Capture the cell that displays the provided text and extract its (x, y) central coordinate. 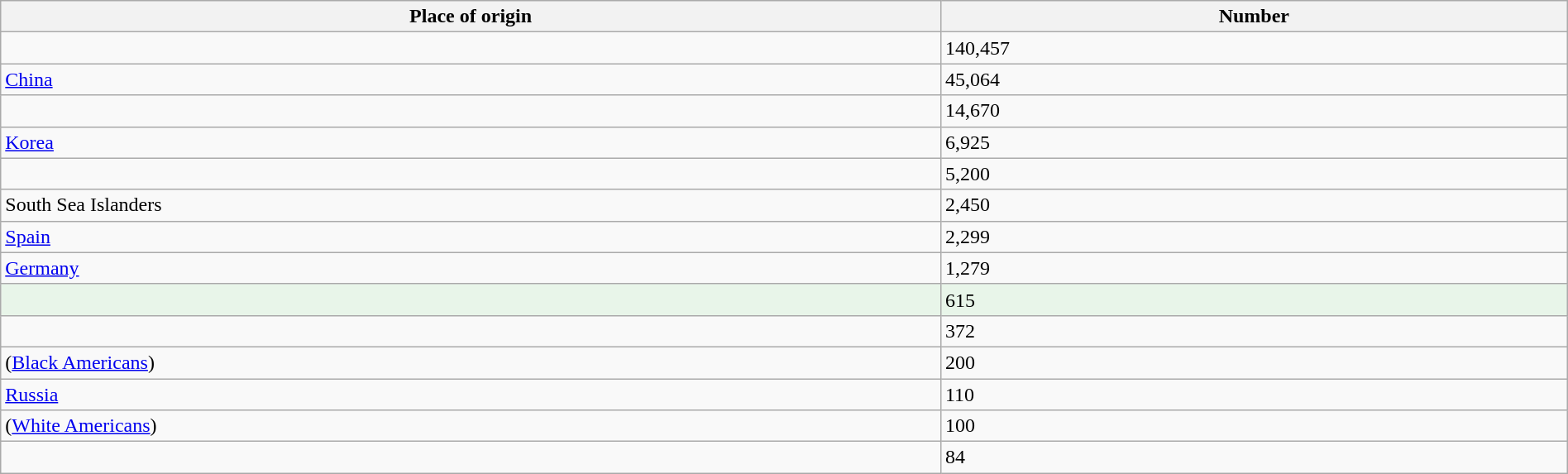
14,670 (1254, 111)
China (471, 79)
Germany (471, 268)
Number (1254, 17)
(White Americans) (471, 426)
84 (1254, 457)
(Black Americans) (471, 362)
South Sea Islanders (471, 205)
2,299 (1254, 237)
Spain (471, 237)
100 (1254, 426)
1,279 (1254, 268)
45,064 (1254, 79)
200 (1254, 362)
Place of origin (471, 17)
615 (1254, 299)
Korea (471, 142)
Russia (471, 395)
140,457 (1254, 48)
110 (1254, 395)
372 (1254, 331)
6,925 (1254, 142)
5,200 (1254, 174)
2,450 (1254, 205)
